From the cell containing the given text, extract its center point as (x, y) coordinate. 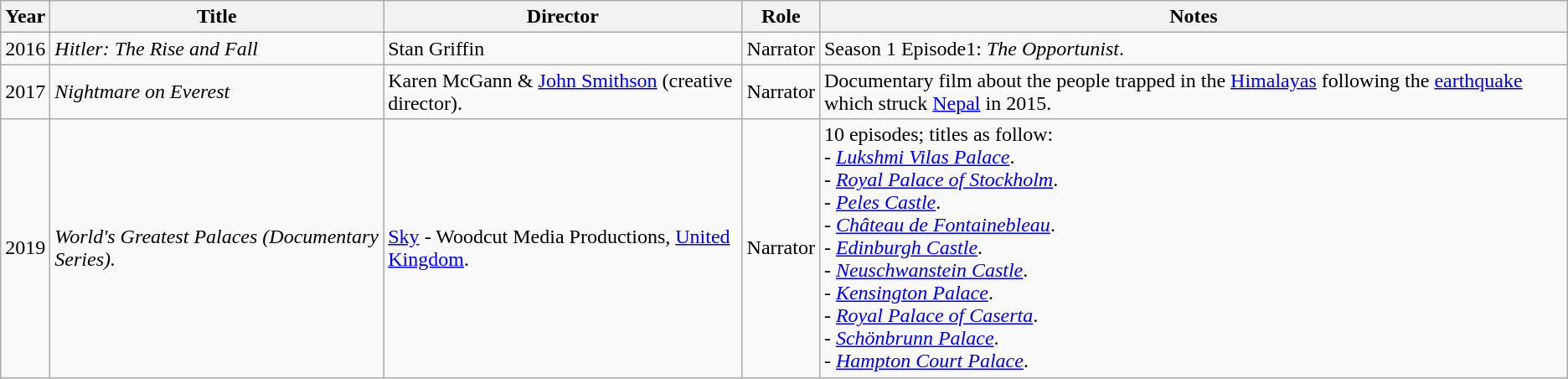
2017 (25, 92)
Nightmare on Everest (217, 92)
Director (563, 17)
Stan Griffin (563, 49)
Hitler: The Rise and Fall (217, 49)
Season 1 Episode1: The Opportunist. (1193, 49)
2019 (25, 248)
Year (25, 17)
Role (781, 17)
Sky - Woodcut Media Productions, United Kingdom. (563, 248)
Title (217, 17)
World's Greatest Palaces (Documentary Series). (217, 248)
Notes (1193, 17)
2016 (25, 49)
Karen McGann & John Smithson (creative director). (563, 92)
Documentary film about the people trapped in the Himalayas following the earthquake which struck Nepal in 2015. (1193, 92)
